Find where the given text appears and provide that cell's center as [X, Y] coordinate. 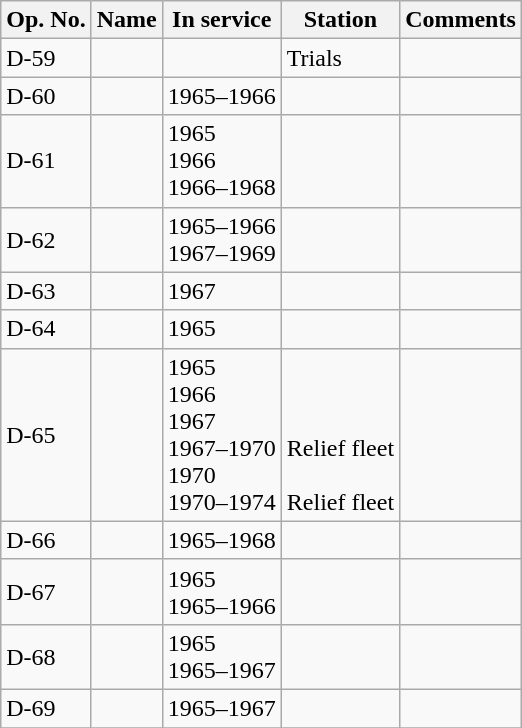
Name [126, 20]
D-65 [46, 434]
D-66 [46, 540]
1967 [222, 291]
1965196619671967–197019701970–1974 [222, 434]
19651965–1966 [222, 592]
Comments [461, 20]
196519661966–1968 [222, 161]
19651965–1967 [222, 656]
In service [222, 20]
Op. No. [46, 20]
D-69 [46, 708]
D-61 [46, 161]
1965 [222, 329]
1965–1968 [222, 540]
1965–1967 [222, 708]
D-62 [46, 240]
D-63 [46, 291]
D-68 [46, 656]
D-64 [46, 329]
D-67 [46, 592]
D-59 [46, 58]
Relief fleetRelief fleet [340, 434]
1965–19661967–1969 [222, 240]
1965–1966 [222, 96]
Trials [340, 58]
D-60 [46, 96]
Station [340, 20]
